Capture the cell that displays the provided text and extract its (x, y) central coordinate. 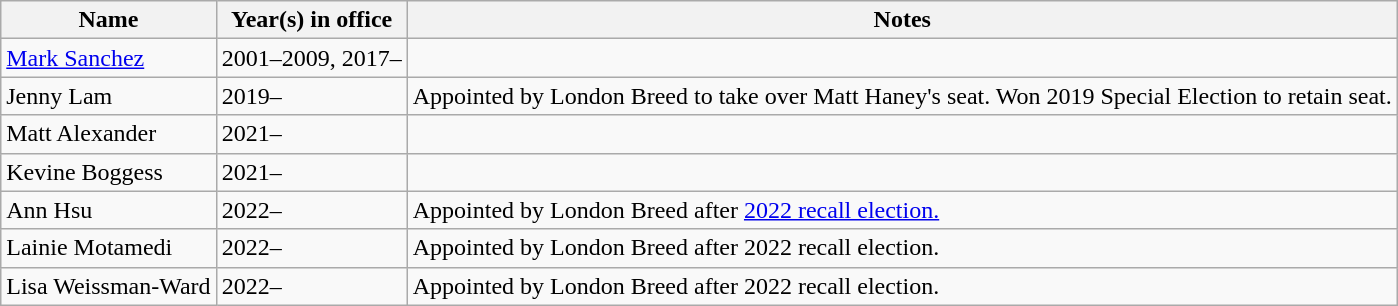
Lisa Weissman-Ward (108, 286)
Kevine Boggess (108, 172)
Mark Sanchez (108, 58)
Ann Hsu (108, 210)
2019– (312, 96)
Year(s) in office (312, 20)
Matt Alexander (108, 134)
2001–2009, 2017– (312, 58)
Name (108, 20)
Appointed by London Breed to take over Matt Haney's seat. Won 2019 Special Election to retain seat. (902, 96)
Lainie Motamedi (108, 248)
Notes (902, 20)
Jenny Lam (108, 96)
